Pinpoint the cell where the given text exists, returning its (x, y) midpoint coordinate. 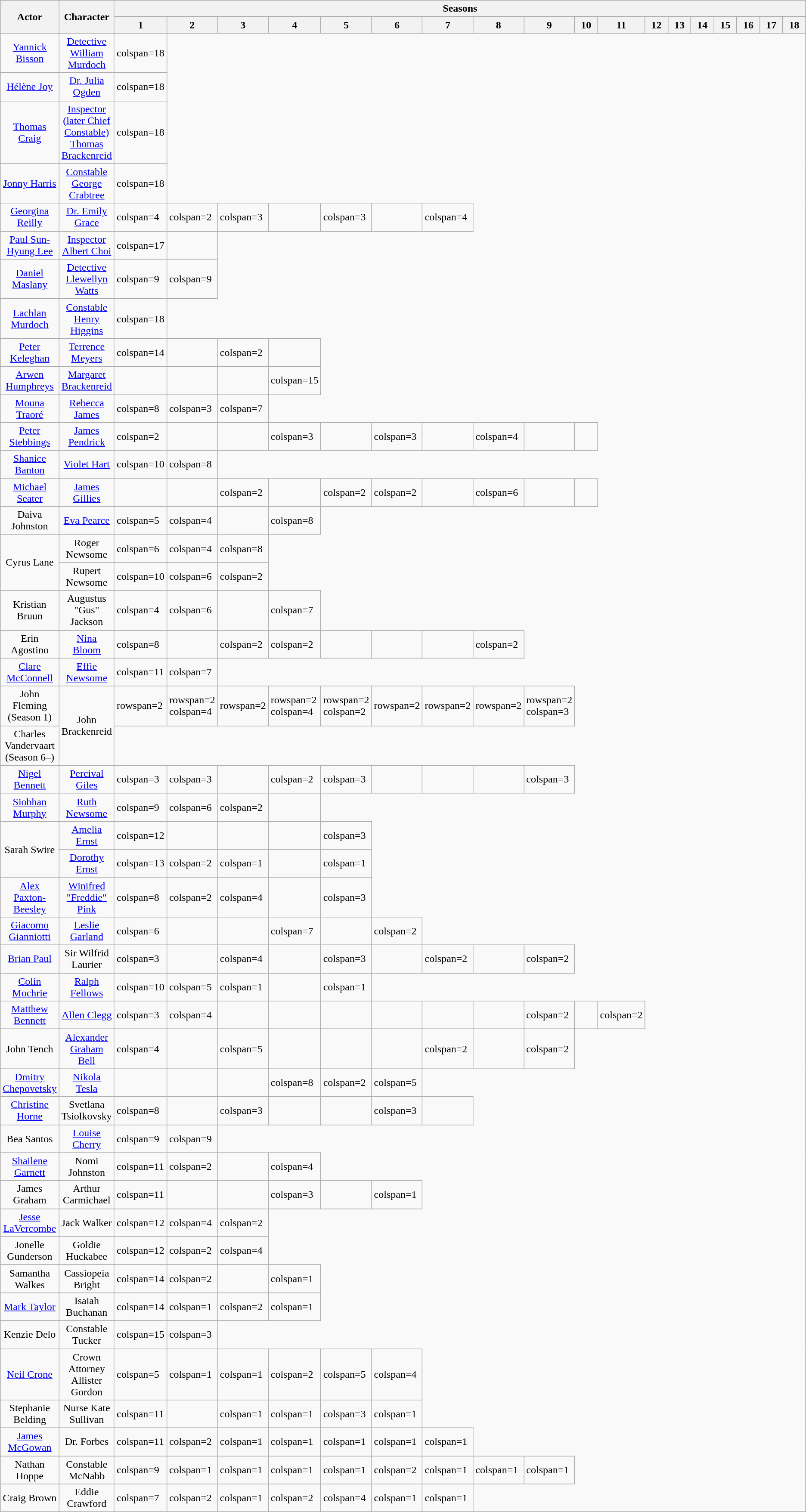
13 (679, 25)
rowspan=2 colspan=2 (346, 706)
Paul Sun-Hyung Lee (30, 245)
15 (725, 25)
6 (397, 25)
Sir Wilfrid Laurier (87, 959)
Brian Paul (30, 959)
1 (140, 25)
4 (294, 25)
Mouna Traoré (30, 408)
Nikola Tesla (87, 1083)
James McGowan (30, 1442)
18 (794, 25)
Actor (30, 17)
colspan=17 (140, 245)
Seasons (460, 9)
Erin Agostino (30, 644)
Colin Mochrie (30, 987)
8 (499, 25)
5 (346, 25)
3 (243, 25)
Georgina Reilly (30, 217)
John Brackenreid (87, 726)
14 (703, 25)
10 (586, 25)
Neil Crone (30, 1375)
Jonny Harris (30, 183)
Constable Henry Higgins (87, 318)
11 (621, 25)
Sarah Swire (30, 849)
Clare McConnell (30, 672)
Constable George Crabtree (87, 183)
7 (448, 25)
Daiva Johnston (30, 521)
16 (748, 25)
Constable McNabb (87, 1470)
Giacomo Gianniotti (30, 931)
Nurse Kate Sullivan (87, 1414)
Nigel Bennett (30, 779)
Charles Vandervaart (Season 6–) (30, 745)
Peter Stebbings (30, 436)
Kristian Bruun (30, 610)
Leslie Garland (87, 931)
Dmitry Chepovetsky (30, 1083)
Cassiopeia Bright (87, 1278)
Mark Taylor (30, 1307)
Nomi Johnston (87, 1166)
Margaret Brackenreid (87, 380)
Eddie Crawford (87, 1498)
Winifred "Freddie" Pink (87, 897)
Nina Bloom (87, 644)
Craig Brown (30, 1498)
Crown Attorney Allister Gordon (87, 1375)
Samantha Walkes (30, 1278)
9 (549, 25)
Yannick Bisson (30, 53)
Dr. Forbes (87, 1442)
Svetlana Tsiolkovsky (87, 1110)
James Pendrick (87, 436)
Thomas Craig (30, 132)
Rebecca James (87, 408)
Dr. Julia Ogden (87, 87)
12 (656, 25)
Ralph Fellows (87, 987)
Rupert Newsome (87, 577)
Percival Giles (87, 779)
John Fleming (Season 1) (30, 706)
Roger Newsome (87, 548)
Arthur Carmichael (87, 1195)
Isaiah Buchanan (87, 1307)
17 (772, 25)
Matthew Bennett (30, 1015)
James Graham (30, 1195)
Detective William Murdoch (87, 53)
Ruth Newsome (87, 807)
Daniel Maslany (30, 279)
Terrence Meyers (87, 352)
Effie Newsome (87, 672)
Alexander Graham Bell (87, 1049)
Augustus "Gus" Jackson (87, 610)
colspan=13 (140, 863)
rowspan=2 colspan=3 (549, 706)
Detective Llewellyn Watts (87, 279)
Jesse LaVercombe (30, 1222)
Arwen Humphreys (30, 380)
Goldie Huckabee (87, 1251)
Cyrus Lane (30, 563)
Shailene Garnett (30, 1166)
Jack Walker (87, 1222)
Alex Paxton-Beesley (30, 897)
Louise Cherry (87, 1139)
Eva Pearce (87, 521)
Dorothy Ernst (87, 863)
Lachlan Murdoch (30, 318)
Jonelle Gunderson (30, 1251)
Violet Hart (87, 465)
Bea Santos (30, 1139)
Allen Clegg (87, 1015)
Shanice Banton (30, 465)
Hélène Joy (30, 87)
Amelia Ernst (87, 835)
Inspector (later Chief Constable) Thomas Brackenreid (87, 132)
Constable Tucker (87, 1334)
Dr. Emily Grace (87, 217)
James Gillies (87, 492)
Christine Horne (30, 1110)
Kenzie Delo (30, 1334)
Peter Keleghan (30, 352)
Stephanie Belding (30, 1414)
Nathan Hoppe (30, 1470)
2 (192, 25)
Inspector Albert Choi (87, 245)
Michael Seater (30, 492)
Character (87, 17)
Siobhan Murphy (30, 807)
John Tench (30, 1049)
